For the text-containing cell, return its midpoint in [x, y] coordinate format. 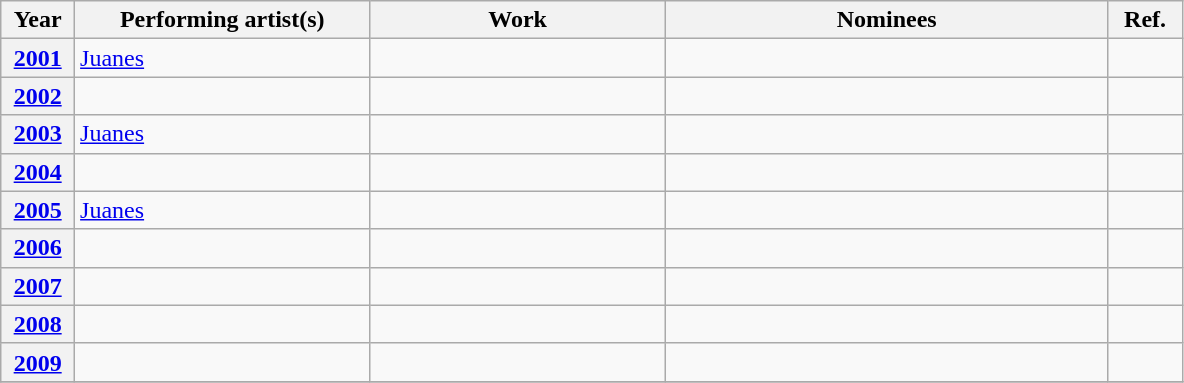
Ref. [1145, 20]
2007 [38, 286]
2008 [38, 324]
Nominees [886, 20]
2002 [38, 96]
Work [518, 20]
2006 [38, 248]
2009 [38, 362]
2004 [38, 172]
2003 [38, 134]
2001 [38, 58]
2005 [38, 210]
Performing artist(s) [222, 20]
Year [38, 20]
